Locate the cell with the specified text and output its (X, Y) center coordinate. 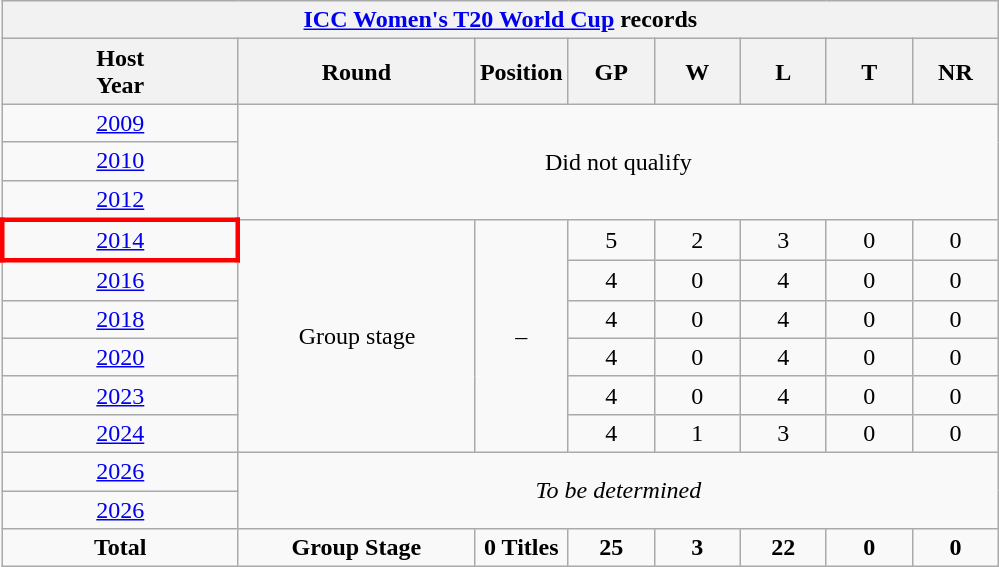
ICC Women's T20 World Cup records (500, 20)
Group stage (356, 336)
2 (697, 240)
Round (356, 72)
25 (611, 548)
22 (783, 548)
2023 (120, 395)
To be determined (618, 490)
2018 (120, 319)
Did not qualify (618, 162)
0 Titles (521, 548)
2012 (120, 200)
2014 (120, 240)
HostYear (120, 72)
– (521, 336)
Position (521, 72)
5 (611, 240)
L (783, 72)
NR (955, 72)
W (697, 72)
GP (611, 72)
2009 (120, 123)
1 (697, 433)
Total (120, 548)
2010 (120, 161)
Group Stage (356, 548)
T (869, 72)
2020 (120, 357)
2016 (120, 281)
2024 (120, 433)
